Search for the cell housing the specified text and yield its (X, Y) center coordinate. 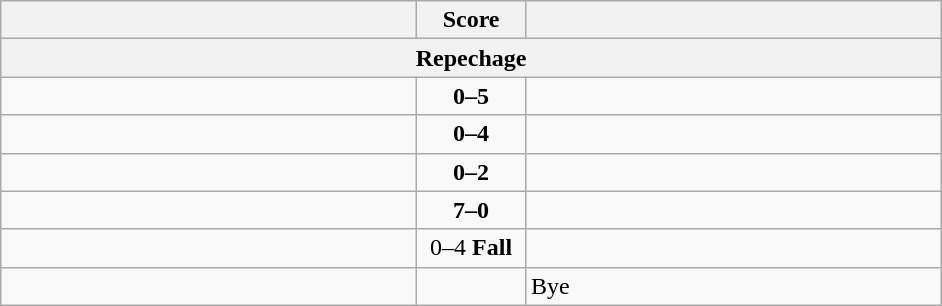
Bye (733, 286)
Repechage (472, 58)
0–5 (472, 96)
0–4 (472, 134)
7–0 (472, 210)
Score (472, 20)
0–4 Fall (472, 248)
0–2 (472, 172)
